Identify which cell holds the provided text, then report its [x, y] central coordinate. 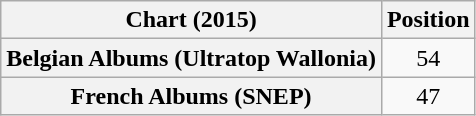
Chart (2015) [192, 20]
Position [428, 20]
Belgian Albums (Ultratop Wallonia) [192, 58]
French Albums (SNEP) [192, 96]
54 [428, 58]
47 [428, 96]
